Return [X, Y] of the center of cell containing provided text 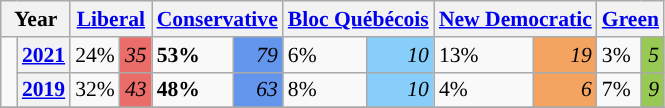
Green [630, 19]
2019 [44, 90]
13% [484, 55]
Year [36, 19]
Bloc Québécois [358, 19]
5 [653, 55]
6 [564, 90]
43 [136, 90]
3% [619, 55]
Liberal [110, 19]
6% [324, 55]
9 [653, 90]
Conservative [218, 19]
48% [193, 90]
4% [484, 90]
24% [95, 55]
79 [258, 55]
32% [95, 90]
19 [564, 55]
63 [258, 90]
7% [619, 90]
53% [193, 55]
35 [136, 55]
New Democratic [516, 19]
8% [324, 90]
2021 [44, 55]
